Locate the cell with the specified text and output its [X, Y] center coordinate. 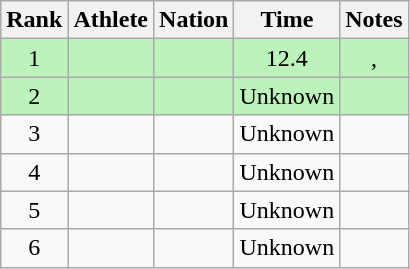
Notes [374, 20]
4 [34, 172]
3 [34, 134]
1 [34, 58]
12.4 [287, 58]
, [374, 58]
5 [34, 210]
2 [34, 96]
Athlete [111, 20]
6 [34, 248]
Time [287, 20]
Nation [194, 20]
Rank [34, 20]
